Return [X, Y] of the center of cell containing provided text 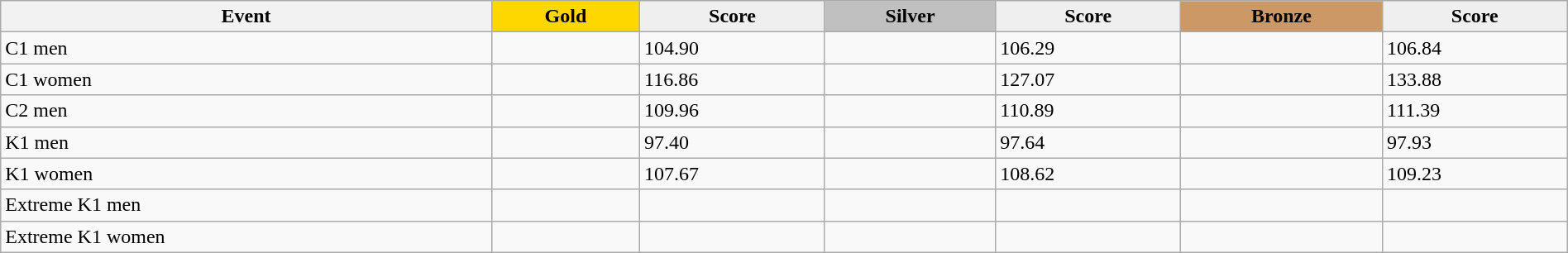
C1 men [246, 48]
Event [246, 17]
Gold [566, 17]
110.89 [1088, 111]
127.07 [1088, 79]
Extreme K1 women [246, 236]
Silver [910, 17]
K1 women [246, 174]
109.96 [733, 111]
97.40 [733, 142]
Bronze [1282, 17]
Extreme K1 men [246, 205]
C1 women [246, 79]
C2 men [246, 111]
108.62 [1088, 174]
97.64 [1088, 142]
107.67 [733, 174]
116.86 [733, 79]
97.93 [1475, 142]
106.84 [1475, 48]
104.90 [733, 48]
111.39 [1475, 111]
K1 men [246, 142]
109.23 [1475, 174]
133.88 [1475, 79]
106.29 [1088, 48]
